Identify which cell holds the provided text, then report its (x, y) central coordinate. 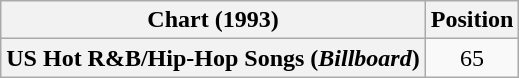
US Hot R&B/Hip-Hop Songs (Billboard) (213, 58)
Position (472, 20)
65 (472, 58)
Chart (1993) (213, 20)
